Identify which cell holds the provided text, then report its [X, Y] central coordinate. 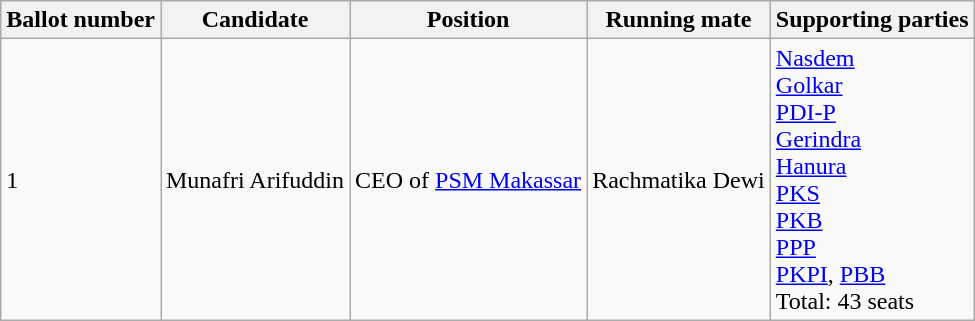
Candidate [254, 20]
Position [468, 20]
1 [81, 180]
Munafri Arifuddin [254, 180]
Supporting parties [872, 20]
CEO of PSM Makassar [468, 180]
Ballot number [81, 20]
Rachmatika Dewi [679, 180]
NasdemGolkarPDI-PGerindraHanuraPKSPKBPPPPKPI, PBBTotal: 43 seats [872, 180]
Running mate [679, 20]
